Return the [x, y] coordinate for the center point of the cell that contains the specified text.  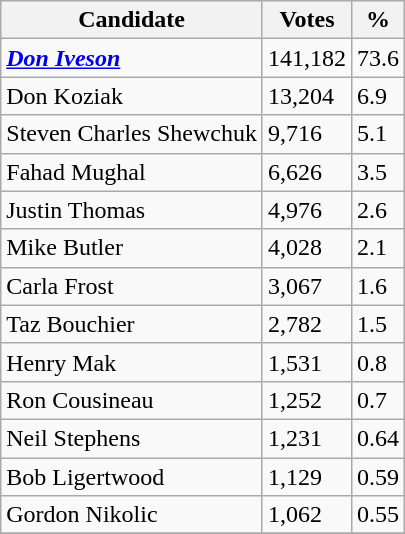
Don Iveson [132, 58]
2.6 [378, 210]
1,231 [306, 438]
6,626 [306, 172]
Gordon Nikolic [132, 515]
Fahad Mughal [132, 172]
Justin Thomas [132, 210]
Mike Butler [132, 248]
Steven Charles Shewchuk [132, 134]
0.55 [378, 515]
Henry Mak [132, 362]
Carla Frost [132, 286]
% [378, 20]
1,252 [306, 400]
Votes [306, 20]
1,129 [306, 477]
141,182 [306, 58]
Don Koziak [132, 96]
5.1 [378, 134]
2,782 [306, 324]
4,028 [306, 248]
Bob Ligertwood [132, 477]
3,067 [306, 286]
3.5 [378, 172]
1.6 [378, 286]
13,204 [306, 96]
1,531 [306, 362]
Candidate [132, 20]
Ron Cousineau [132, 400]
4,976 [306, 210]
73.6 [378, 58]
6.9 [378, 96]
1,062 [306, 515]
2.1 [378, 248]
0.7 [378, 400]
0.8 [378, 362]
9,716 [306, 134]
Taz Bouchier [132, 324]
0.64 [378, 438]
0.59 [378, 477]
1.5 [378, 324]
Neil Stephens [132, 438]
